For the text-containing cell, return its midpoint in (x, y) coordinate format. 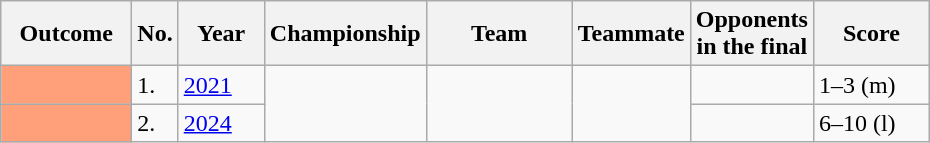
6–10 (l) (871, 123)
Championship (345, 34)
Team (499, 34)
2024 (221, 123)
1–3 (m) (871, 85)
Outcome (66, 34)
Teammate (631, 34)
Opponents in the final (752, 34)
2. (155, 123)
No. (155, 34)
1. (155, 85)
2021 (221, 85)
Year (221, 34)
Score (871, 34)
